Return the [x, y] coordinate for the center point of the cell that contains the specified text.  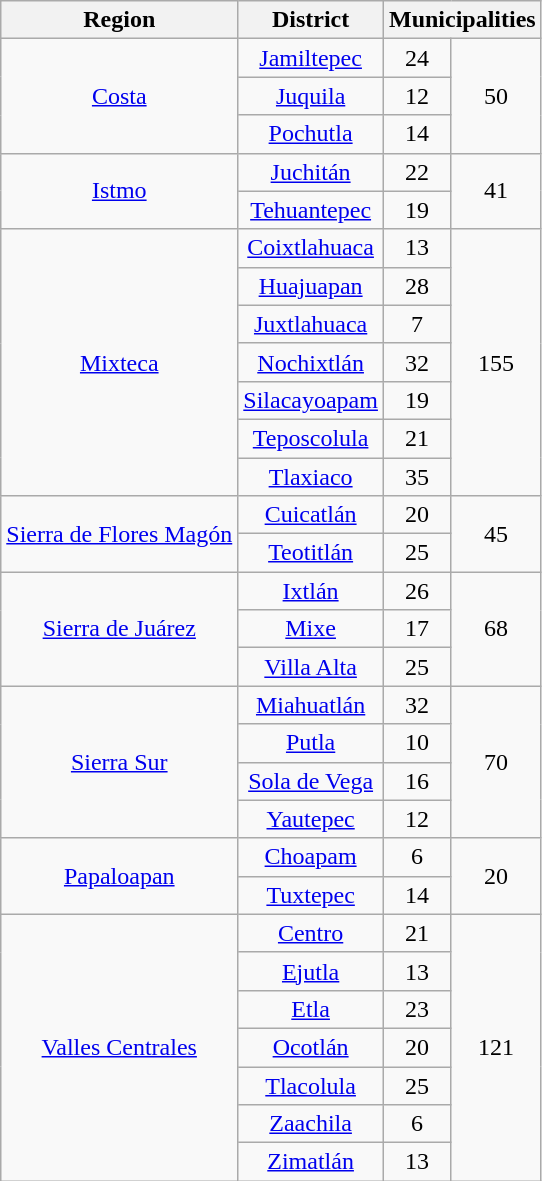
23 [416, 1009]
Centro [311, 933]
Mixe [311, 629]
Etla [311, 1009]
Pochutla [311, 134]
Juchitán [311, 172]
Teposcolula [311, 438]
District [311, 20]
Ejutla [311, 971]
22 [416, 172]
Coixtlahuaca [311, 248]
16 [416, 781]
Sierra de Juárez [120, 629]
Tuxtepec [311, 895]
Sola de Vega [311, 781]
Sierra Sur [120, 762]
Ocotlán [311, 1047]
121 [496, 1047]
Papaloapan [120, 876]
Region [120, 20]
Villa Alta [311, 667]
Sierra de Flores Magón [120, 534]
45 [496, 534]
Silacayoapam [311, 400]
Teotitlán [311, 553]
Ixtlán [311, 591]
Nochixtlán [311, 362]
Valles Centrales [120, 1047]
Zaachila [311, 1124]
24 [416, 58]
70 [496, 762]
35 [416, 477]
Istmo [120, 191]
10 [416, 743]
28 [416, 286]
Tlaxiaco [311, 477]
Mixteca [120, 362]
Choapam [311, 857]
Costa [120, 96]
Jamiltepec [311, 58]
26 [416, 591]
68 [496, 629]
7 [416, 324]
50 [496, 96]
Zimatlán [311, 1162]
17 [416, 629]
155 [496, 362]
Cuicatlán [311, 515]
Yautepec [311, 819]
Tehuantepec [311, 210]
Juquila [311, 96]
Juxtlahuaca [311, 324]
Tlacolula [311, 1085]
Putla [311, 743]
Miahuatlán [311, 705]
41 [496, 191]
Municipalities [462, 20]
Huajuapan [311, 286]
